Find where the given text appears and provide that cell's center as [X, Y] coordinate. 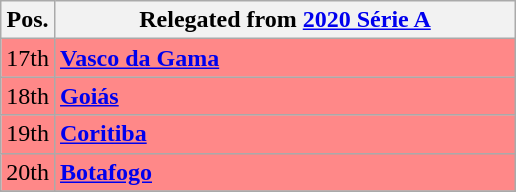
19th [28, 134]
Botafogo [284, 172]
Coritiba [284, 134]
Vasco da Gama [284, 58]
Goiás [284, 96]
Relegated from 2020 Série A [284, 20]
20th [28, 172]
17th [28, 58]
18th [28, 96]
Pos. [28, 20]
